Capture the cell that displays the provided text and extract its (x, y) central coordinate. 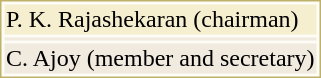
C. Ajoy (member and secretary) (160, 59)
P. K. Rajashekaran (chairman) (160, 19)
